Determine the [X, Y] coordinate at the center of the cell enclosing the given text.  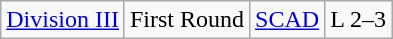
Division III [63, 20]
L 2–3 [358, 20]
SCAD [288, 20]
First Round [186, 20]
